Identify which cell holds the provided text, then report its [x, y] central coordinate. 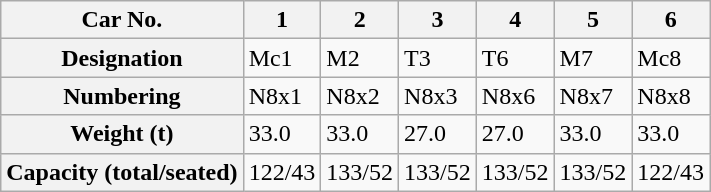
Mc1 [282, 58]
Mc8 [671, 58]
N8x7 [593, 96]
T6 [515, 58]
6 [671, 20]
T3 [438, 58]
2 [360, 20]
Capacity (total/seated) [122, 172]
Numbering [122, 96]
5 [593, 20]
N8x2 [360, 96]
N8x6 [515, 96]
Designation [122, 58]
Weight (t) [122, 134]
1 [282, 20]
N8x3 [438, 96]
M7 [593, 58]
N8x8 [671, 96]
Car No. [122, 20]
N8x1 [282, 96]
4 [515, 20]
M2 [360, 58]
3 [438, 20]
